For the text-containing cell, return its midpoint in [x, y] coordinate format. 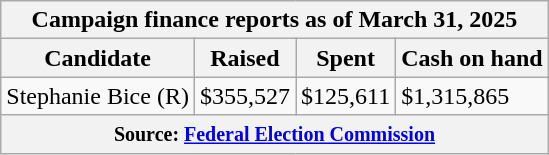
Source: Federal Election Commission [274, 134]
$355,527 [244, 96]
Cash on hand [472, 58]
$1,315,865 [472, 96]
Raised [244, 58]
$125,611 [346, 96]
Stephanie Bice (R) [98, 96]
Candidate [98, 58]
Spent [346, 58]
Campaign finance reports as of March 31, 2025 [274, 20]
